Find where the given text appears and provide that cell's center as (X, Y) coordinate. 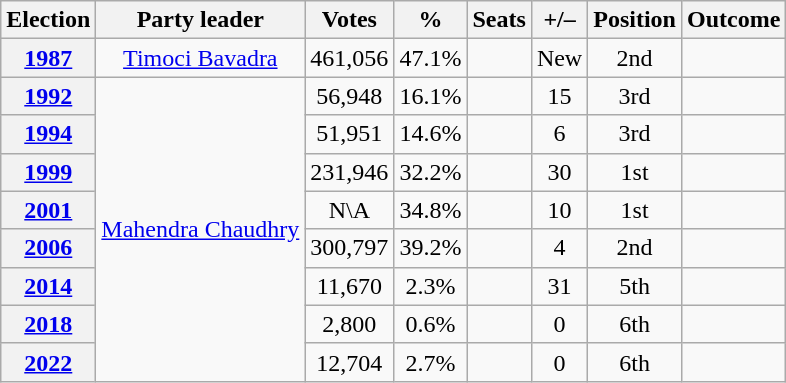
34.8% (430, 210)
% (430, 20)
2.7% (430, 362)
Timoci Bavadra (200, 58)
2,800 (350, 324)
6 (559, 134)
Election (48, 20)
2014 (48, 286)
Mahendra Chaudhry (200, 229)
4 (559, 248)
39.2% (430, 248)
+/– (559, 20)
2001 (48, 210)
2006 (48, 248)
47.1% (430, 58)
10 (559, 210)
Outcome (733, 20)
15 (559, 96)
14.6% (430, 134)
Party leader (200, 20)
32.2% (430, 172)
11,670 (350, 286)
231,946 (350, 172)
31 (559, 286)
1994 (48, 134)
1992 (48, 96)
1987 (48, 58)
12,704 (350, 362)
300,797 (350, 248)
New (559, 58)
461,056 (350, 58)
56,948 (350, 96)
Position (635, 20)
2.3% (430, 286)
1999 (48, 172)
5th (635, 286)
Seats (499, 20)
16.1% (430, 96)
Votes (350, 20)
30 (559, 172)
2018 (48, 324)
2022 (48, 362)
0.6% (430, 324)
51,951 (350, 134)
N\A (350, 210)
